From the cell containing the given text, extract its center point as (x, y) coordinate. 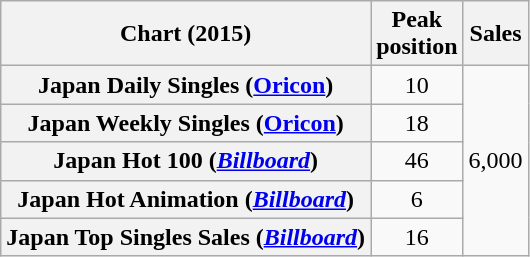
18 (417, 123)
Japan Weekly Singles (Oricon) (186, 123)
Japan Daily Singles (Oricon) (186, 85)
46 (417, 161)
Japan Top Singles Sales (Billboard) (186, 237)
6 (417, 199)
16 (417, 237)
6,000 (496, 161)
Japan Hot Animation (Billboard) (186, 199)
Chart (2015) (186, 34)
Japan Hot 100 (Billboard) (186, 161)
10 (417, 85)
Peakposition (417, 34)
Sales (496, 34)
